Locate the cell with the specified text and output its [x, y] center coordinate. 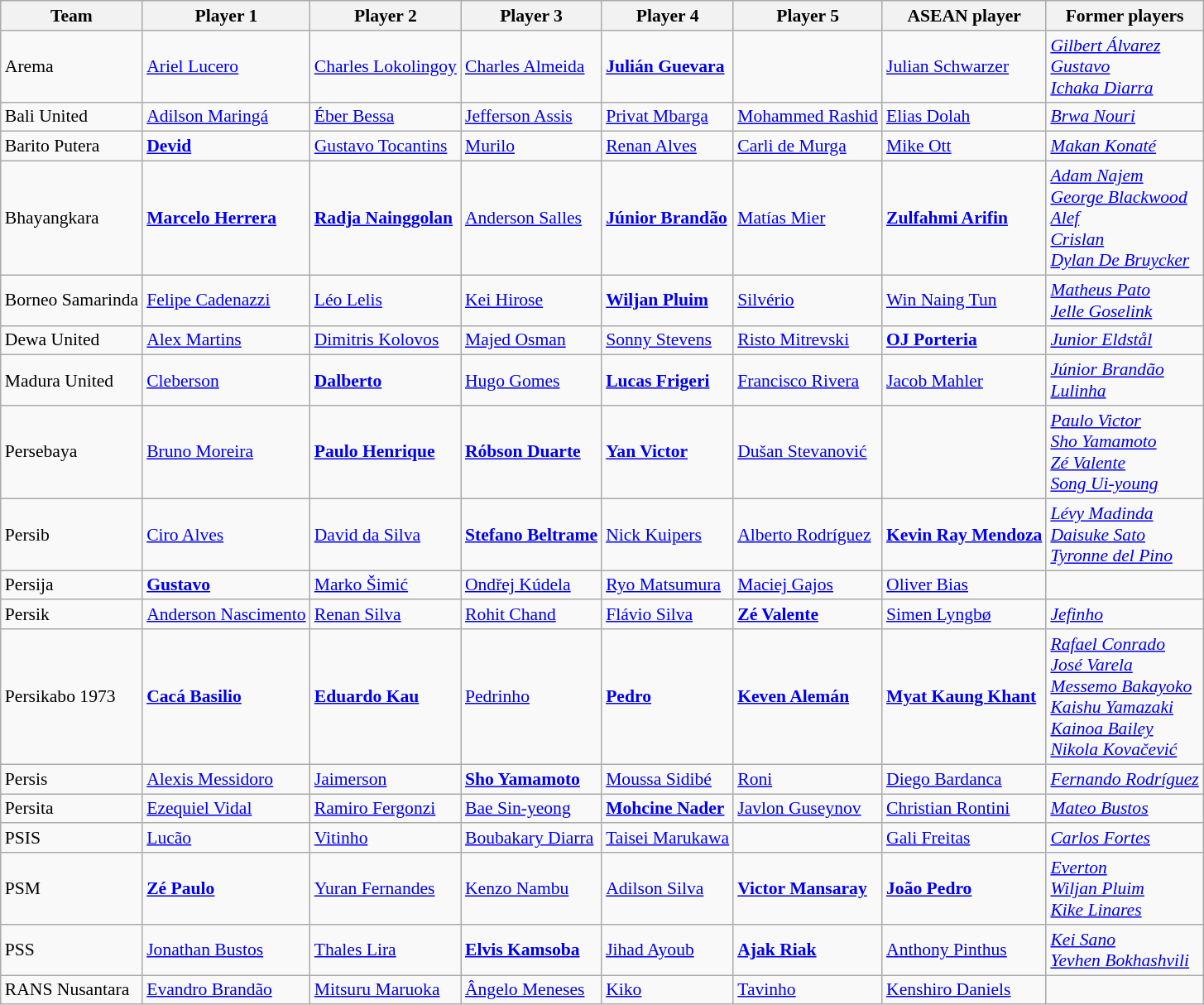
Marko Šimić [386, 585]
Léo Lelis [386, 300]
Persikabo 1973 [71, 697]
Dalberto [386, 381]
Julian Schwarzer [964, 66]
Makan Konaté [1124, 147]
Flávio Silva [667, 615]
Jihad Ayoub [667, 950]
Mateo Bustos [1124, 809]
Stefano Beltrame [531, 535]
Vitinho [386, 839]
Adilson Silva [667, 889]
Christian Rontini [964, 809]
Privat Mbarga [667, 117]
Cacá Basilio [227, 697]
Dewa United [71, 340]
Hugo Gomes [531, 381]
Alex Martins [227, 340]
Evandro Brandão [227, 990]
Player 4 [667, 16]
Player 2 [386, 16]
Róbson Duarte [531, 452]
Majed Osman [531, 340]
Wiljan Pluim [667, 300]
Radja Nainggolan [386, 219]
Persib [71, 535]
Charles Lokolingoy [386, 66]
Zé Valente [808, 615]
Yan Victor [667, 452]
Mohammed Rashid [808, 117]
Anderson Nascimento [227, 615]
Devid [227, 147]
Jacob Mahler [964, 381]
Kevin Ray Mendoza [964, 535]
OJ Porteria [964, 340]
Persik [71, 615]
Bruno Moreira [227, 452]
Persis [71, 779]
Ângelo Meneses [531, 990]
Zulfahmi Arifin [964, 219]
Bae Sin-yeong [531, 809]
Mohcine Nader [667, 809]
Sonny Stevens [667, 340]
Dimitris Kolovos [386, 340]
Kiko [667, 990]
Cleberson [227, 381]
Matías Mier [808, 219]
Tavinho [808, 990]
Mitsuru Maruoka [386, 990]
Kei Hirose [531, 300]
Win Naing Tun [964, 300]
Ramiro Fergonzi [386, 809]
Lucão [227, 839]
Player 1 [227, 16]
Zé Paulo [227, 889]
Elvis Kamsoba [531, 950]
PSS [71, 950]
Ciro Alves [227, 535]
Victor Mansaray [808, 889]
Jonathan Bustos [227, 950]
Madura United [71, 381]
Júnior Brandão Lulinha [1124, 381]
Charles Almeida [531, 66]
Anthony Pinthus [964, 950]
Silvério [808, 300]
Carli de Murga [808, 147]
Kei Sano Yevhen Bokhashvili [1124, 950]
Adam Najem George Blackwood Alef Crislan Dylan De Bruycker [1124, 219]
Persebaya [71, 452]
Persija [71, 585]
Barito Putera [71, 147]
Taisei Marukawa [667, 839]
Thales Lira [386, 950]
Alexis Messidoro [227, 779]
Player 5 [808, 16]
Roni [808, 779]
Yuran Fernandes [386, 889]
ASEAN player [964, 16]
Junior Eldstål [1124, 340]
Ryo Matsumura [667, 585]
Gustavo [227, 585]
Alberto Rodríguez [808, 535]
Everton Wiljan Pluim Kike Linares [1124, 889]
Adilson Maringá [227, 117]
Gilbert Álvarez Gustavo Ichaka Diarra [1124, 66]
Sho Yamamoto [531, 779]
Carlos Fortes [1124, 839]
Renan Alves [667, 147]
Nick Kuipers [667, 535]
Jefferson Assis [531, 117]
Diego Bardanca [964, 779]
João Pedro [964, 889]
Gali Freitas [964, 839]
Matheus Pato Jelle Goselink [1124, 300]
Javlon Guseynov [808, 809]
Keven Alemán [808, 697]
Myat Kaung Khant [964, 697]
RANS Nusantara [71, 990]
Kenzo Nambu [531, 889]
Team [71, 16]
Gustavo Tocantins [386, 147]
Renan Silva [386, 615]
Risto Mitrevski [808, 340]
Murilo [531, 147]
Eduardo Kau [386, 697]
Simen Lyngbø [964, 615]
Julián Guevara [667, 66]
Moussa Sidibé [667, 779]
Jaimerson [386, 779]
Rafael Conrado José Varela Messemo Bakayoko Kaishu Yamazaki Kainoa Bailey Nikola Kovačević [1124, 697]
Ariel Lucero [227, 66]
PSIS [71, 839]
Lévy Madinda Daisuke Sato Tyronne del Pino [1124, 535]
Marcelo Herrera [227, 219]
Paulo Victor Sho Yamamoto Zé Valente Song Ui-young [1124, 452]
Jefinho [1124, 615]
Rohit Chand [531, 615]
Boubakary Diarra [531, 839]
Fernando Rodríguez [1124, 779]
Player 3 [531, 16]
Persita [71, 809]
Former players [1124, 16]
PSM [71, 889]
Bhayangkara [71, 219]
Lucas Frigeri [667, 381]
David da Silva [386, 535]
Pedro [667, 697]
Ezequiel Vidal [227, 809]
Anderson Salles [531, 219]
Kenshiro Daniels [964, 990]
Arema [71, 66]
Júnior Brandão [667, 219]
Ajak Riak [808, 950]
Borneo Samarinda [71, 300]
Oliver Bias [964, 585]
Brwa Nouri [1124, 117]
Francisco Rivera [808, 381]
Dušan Stevanović [808, 452]
Mike Ott [964, 147]
Ondřej Kúdela [531, 585]
Paulo Henrique [386, 452]
Pedrinho [531, 697]
Bali United [71, 117]
Maciej Gajos [808, 585]
Éber Bessa [386, 117]
Elias Dolah [964, 117]
Felipe Cadenazzi [227, 300]
